Find where the given text appears and provide that cell's center as [x, y] coordinate. 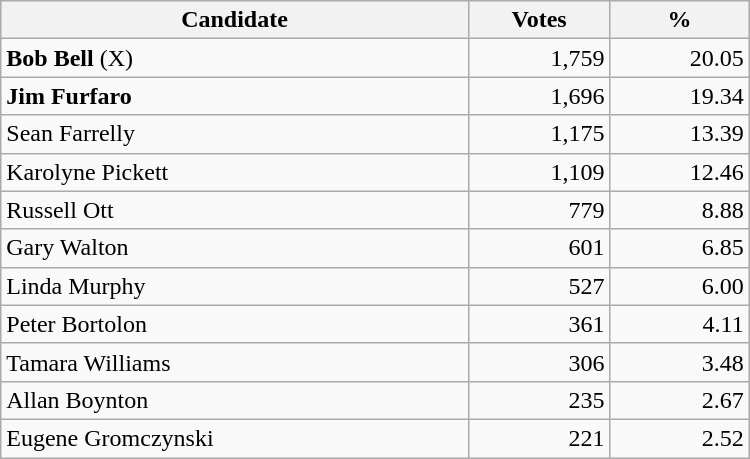
Sean Farrelly [234, 134]
2.52 [680, 438]
361 [539, 324]
1,109 [539, 172]
4.11 [680, 324]
8.88 [680, 210]
601 [539, 248]
Bob Bell (X) [234, 58]
1,696 [539, 96]
235 [539, 400]
Tamara Williams [234, 362]
Eugene Gromczynski [234, 438]
221 [539, 438]
19.34 [680, 96]
779 [539, 210]
6.00 [680, 286]
Peter Bortolon [234, 324]
6.85 [680, 248]
Russell Ott [234, 210]
1,759 [539, 58]
Gary Walton [234, 248]
Karolyne Pickett [234, 172]
Linda Murphy [234, 286]
12.46 [680, 172]
1,175 [539, 134]
% [680, 20]
Votes [539, 20]
3.48 [680, 362]
Candidate [234, 20]
20.05 [680, 58]
527 [539, 286]
Allan Boynton [234, 400]
2.67 [680, 400]
Jim Furfaro [234, 96]
306 [539, 362]
13.39 [680, 134]
